Identify which cell holds the provided text, then report its (x, y) central coordinate. 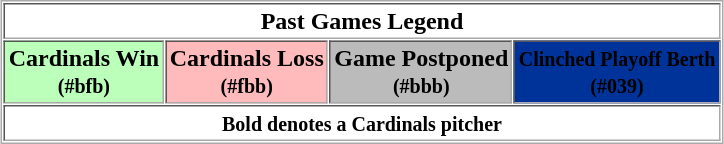
Cardinals Loss (#fbb) (246, 72)
Cardinals Win (#bfb) (84, 72)
Past Games Legend (362, 21)
Game Postponed (#bbb) (422, 72)
Bold denotes a Cardinals pitcher (362, 123)
Clinched Playoff Berth (#039) (617, 72)
